Return the (x, y) coordinate for the center point of the cell that contains the specified text.  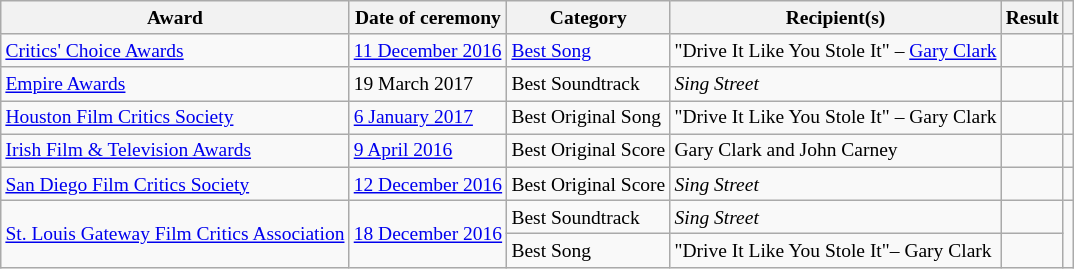
Category (588, 18)
9 April 2016 (428, 150)
12 December 2016 (428, 184)
Houston Film Critics Society (175, 118)
Gary Clark and John Carney (836, 150)
Date of ceremony (428, 18)
Empire Awards (175, 84)
11 December 2016 (428, 50)
San Diego Film Critics Society (175, 184)
19 March 2017 (428, 84)
18 December 2016 (428, 234)
Critics' Choice Awards (175, 50)
"Drive It Like You Stole It"– Gary Clark (836, 250)
St. Louis Gateway Film Critics Association (175, 234)
6 January 2017 (428, 118)
Irish Film & Television Awards (175, 150)
Best Original Song (588, 118)
Award (175, 18)
Recipient(s) (836, 18)
Result (1032, 18)
